Return (x, y) of the center of cell containing provided text 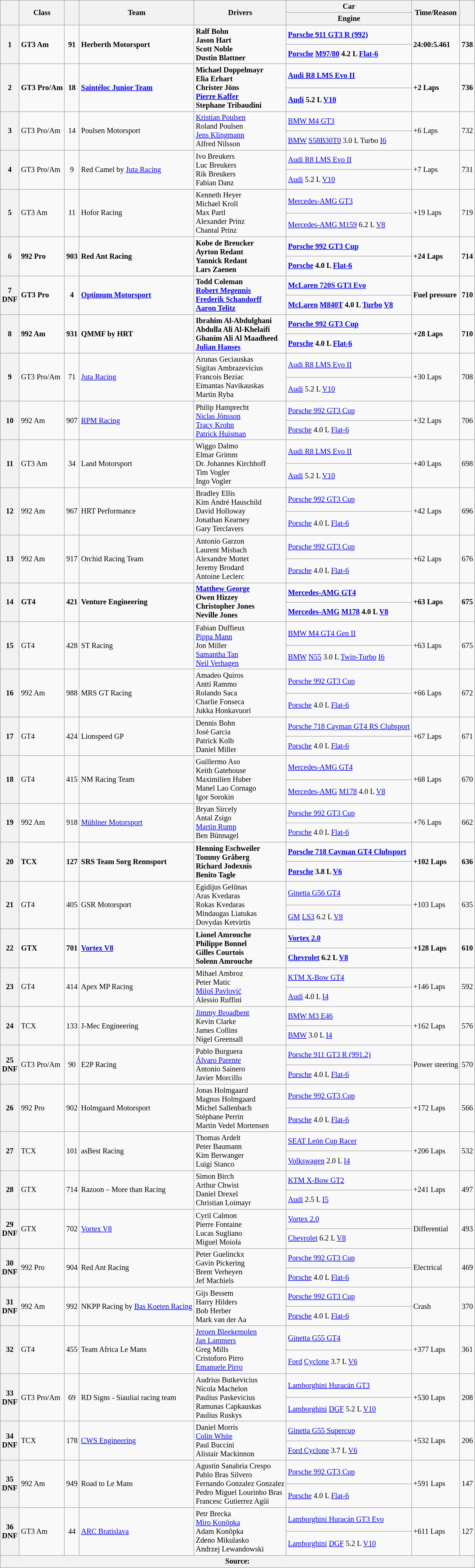
30DNF (10, 1268)
Road to Le Mans (137, 1484)
Jonas Holmgaard Magnus Holmgaard Michel Sallenbach Stéphane Perrin Martin Vedel Mortensen (240, 1108)
Orchid Racing Team (137, 559)
+532 Laps (435, 1440)
Razoon – More than Racing (137, 1190)
Lamborghini Huracán GT3 Evo (349, 1519)
+32 Laps (435, 420)
Apex MP Racing (137, 987)
Kristian Poulsen Roland Poulsen Jens Klingmann Alfred Nilsson (240, 131)
24:00:5.461 (435, 44)
Hofor Racing (137, 213)
738 (467, 44)
361 (467, 1350)
32 (10, 1350)
Amadeo Quiros Antti Rammo Rolando Saca Charlie Fonseca Jukka Honkavuori (240, 693)
Jeroen Bleekemolen Jan Lammers Greg Mills Cristoforo Pirro Emanuele Pirro (240, 1350)
12 (10, 511)
Engine (349, 19)
Porsche 3.8 L V6 (349, 871)
Thomas Ardelt Peter Baumann Kim Berwanger Luigi Stanco (240, 1151)
Class (42, 12)
19 (10, 823)
566 (467, 1108)
Egidijus Gelūnas Aras Kvedaras Rokas Kvedaras Mindaugas Liatukas Dovydas Ketvirtis (240, 905)
36DNF (10, 1532)
493 (467, 1229)
BMW 3.0 L I4 (349, 1036)
7DNF (10, 295)
670 (467, 780)
34DNF (10, 1440)
Agustin Sanabria Crespo Pablo Bras Silvero Fernando Gonzalez Gonzalez Pedro Miguel Lourinho Bras Francesc Gutierrez Agüi (240, 1484)
719 (467, 213)
+67 Laps (435, 736)
Holmgaard Motorsport (137, 1108)
+76 Laps (435, 823)
701 (72, 948)
Jimmy Broadbent Kevin Clarke James Collins Nigel Greensall (240, 1026)
McLaren 720S GT3 Evo (349, 285)
469 (467, 1268)
Power steering (435, 1064)
Ginetta G55 Supercup (349, 1431)
+7 Laps (435, 170)
+530 Laps (435, 1397)
17 (10, 736)
532 (467, 1151)
696 (467, 511)
+30 Laps (435, 377)
BMW S58B30T0 3.0 L Turbo I6 (349, 140)
676 (467, 559)
731 (467, 170)
Mercedes-AMG M159 6.2 L V8 (349, 225)
706 (467, 420)
CWS Engineering (137, 1440)
+2 Laps (435, 87)
HRT Performance (137, 511)
Wiggo Dalmo Elmar Grimm Dr. Johannes Kirchhoff Tim Vogler Ingo Vogler (240, 463)
Kobe de Breucker Ayrton Redant Yannick Redant Lars Zaenen (240, 256)
+62 Laps (435, 559)
Mercedes-AMG GT3 (349, 201)
BMW M3 E46 (349, 1016)
Bradley Ellis Kim André Hauschild David Holloway Jonathan Kearney Gary Terclavers (240, 511)
Audi 2.5 L I5 (349, 1200)
MRS GT Racing (137, 693)
BMW M4 GT4 Gen II (349, 634)
91 (72, 44)
+19 Laps (435, 213)
ST Racing (137, 645)
Team Africa Le Mans (137, 1350)
Crash (435, 1306)
QMMF by HRT (137, 334)
Porsche 911 GT3 R (991.2) (349, 1055)
Dennis Bohn José Garcia Patrick Kolb Daniel Miller (240, 736)
KTM X-Bow GT4 (349, 977)
Mihael Ambroz Peter Matic Miloš Pavlović Alessio Ruffini (240, 987)
+103 Laps (435, 905)
20 (10, 862)
Saintéloc Junior Team (137, 87)
902 (72, 1108)
J-Mec Engineering (137, 1026)
27 (10, 1151)
+611 Laps (435, 1532)
Henning Eschweiler Tommy Gråberg Richard Jodexnis Benito Tagle (240, 862)
Electrical (435, 1268)
904 (72, 1268)
147 (467, 1484)
931 (72, 334)
Fuel pressure (435, 295)
Lamborghini Huracán GT3 (349, 1386)
Michael Doppelmayr Elia Erhart Christer Jöns Pierre Kaffer Stephane Tribaudini (240, 87)
Car (349, 6)
917 (72, 559)
208 (467, 1397)
Team (137, 12)
Porsche M97/80 4.2 L Flat-6 (349, 54)
GT3 Pro (42, 295)
101 (72, 1151)
90 (72, 1064)
21 (10, 905)
24 (10, 1026)
Petr Brecka Miro Konôpka Adam Konôpka Zdeno Mikulasko Andrzej Lewandowski (240, 1532)
6 (10, 256)
Guillermo Aso Keith Gatehouse Maximilien Huber Manel Lao Cornago Igor Sorokin (240, 780)
+42 Laps (435, 511)
15 (10, 645)
Fabian Duffieux Pippa Mann Jon Miller Samantha Tan Neil Verhagen (240, 645)
Red Camel by Juta Racing (137, 170)
Ginetta G55 GT4 (349, 1338)
ARC Bratislava (137, 1532)
Differential (435, 1229)
+128 Laps (435, 948)
Porsche 718 Cayman GT4 Clubsport (349, 852)
GM LS3 6.2 L V8 (349, 917)
Kenneth Heyer Michael Kroll Max Partl Alexander Prinz Chantal Prinz (240, 213)
31DNF (10, 1306)
570 (467, 1064)
1 (10, 44)
44 (72, 1532)
Venture Engineering (137, 602)
Antonio Garzon Laurent Misbach Alexandre Mottet Jeremy Brodard Antoine Leclerc (240, 559)
25DNF (10, 1064)
RPM Racing (137, 420)
28 (10, 1190)
698 (467, 463)
967 (72, 511)
405 (72, 905)
Poulsen Motorsport (137, 131)
428 (72, 645)
+172 Laps (435, 1108)
671 (467, 736)
903 (72, 256)
Lionspeed GP (137, 736)
SEAT León Cup Racer (349, 1142)
71 (72, 377)
133 (72, 1026)
455 (72, 1350)
+28 Laps (435, 334)
Optimum Motorsport (137, 295)
16 (10, 693)
+102 Laps (435, 862)
592 (467, 987)
+66 Laps (435, 693)
610 (467, 948)
23 (10, 987)
497 (467, 1190)
5 (10, 213)
Ivo Breukers Luc Breukers Rik Breukers Fabian Danz (240, 170)
GSR Motorsport (137, 905)
Juta Racing (137, 377)
Peter Guelinckx Gavin Pickering Brent Verheyen Jef Machiels (240, 1268)
+162 Laps (435, 1026)
BMW N55 3.0 L Twin-Turbo I6 (349, 657)
Pablo Burguera Álvaro Parente Antonio Sainero Javier Morcillo (240, 1064)
NKPP Racing by Bas Koeten Racing (137, 1306)
BMW M4 GT3 (349, 121)
26 (10, 1108)
Simon Birch Arthur Chwist Daniel Drexel Christian Loimayr (240, 1190)
RD Signs - Siauliai racing team (137, 1397)
702 (72, 1229)
3 (10, 131)
662 (467, 823)
635 (467, 905)
421 (72, 602)
22 (10, 948)
+68 Laps (435, 780)
Gijs Bessem Harry Hilders Bob Herber Mark van der Aa (240, 1306)
Ibrahim Al-Abdulghani Abdulla Ali Al-Khelaifi Ghanim Ali Al Maadheed Julian Hanses (240, 334)
Matthew George Owen Hizzey Christopher Jones Neville Jones (240, 602)
Ralf Bohn Jason Hart Scott Noble Dustin Blattner (240, 44)
8 (10, 334)
2 (10, 87)
414 (72, 987)
Porsche 718 Cayman GT4 RS Clubsport (349, 726)
Daniel Morris Colin White Paul Buccini Alistair Mackinnon (240, 1440)
178 (72, 1440)
Land Motorsport (137, 463)
Lionel Amrouche Philippe Bonnel Gilles Courtois Solenn Amrouche (240, 948)
Todd Coleman Robert Megennis Frederik Schandorff Aaron Telitz (240, 295)
736 (467, 87)
Bryan Sircely Antal Zsigo Martin Rump Ben Bünnagel (240, 823)
636 (467, 862)
370 (467, 1306)
672 (467, 693)
424 (72, 736)
Herberth Motorsport (137, 44)
992 (72, 1306)
SRS Team Sorg Rennsport (137, 862)
206 (467, 1440)
KTM X-Bow GT2 (349, 1180)
McLaren M840T 4.0 L Turbo V8 (349, 304)
+146 Laps (435, 987)
+241 Laps (435, 1190)
NM Racing Team (137, 780)
415 (72, 780)
+206 Laps (435, 1151)
Audi 4.0 L I4 (349, 997)
Time/Reason (435, 12)
+40 Laps (435, 463)
918 (72, 823)
33DNF (10, 1397)
Drivers (240, 12)
69 (72, 1397)
asBest Racing (137, 1151)
10 (10, 420)
949 (72, 1484)
35DNF (10, 1484)
Cyril Calmon Pierre Fontaine Lucas Sugliano Miguel Moiola (240, 1229)
+6 Laps (435, 131)
+591 Laps (435, 1484)
Porsche 911 GT3 R (992) (349, 35)
Mühlner Motorsport (137, 823)
Audrius Butkevicius Nicola Machelon Paulius Paskevicius Ramunas Capkauskas Paulius Ruskys (240, 1397)
988 (72, 693)
Source: (238, 1561)
+377 Laps (435, 1350)
+24 Laps (435, 256)
Ginetta G56 GT4 (349, 893)
29DNF (10, 1229)
E2P Racing (137, 1064)
576 (467, 1026)
Arunas Geciauskas Sigitas Ambrazevicius Francois Beziac Eimantas Navikauskas Martin Ryba (240, 377)
732 (467, 131)
Philip Hamprecht Niclas Jönsson Tracy Krohn Patrick Huisman (240, 420)
708 (467, 377)
Volkswagen 2.0 L I4 (349, 1161)
13 (10, 559)
34 (72, 463)
907 (72, 420)
